From the cell containing the given text, extract its center point as [x, y] coordinate. 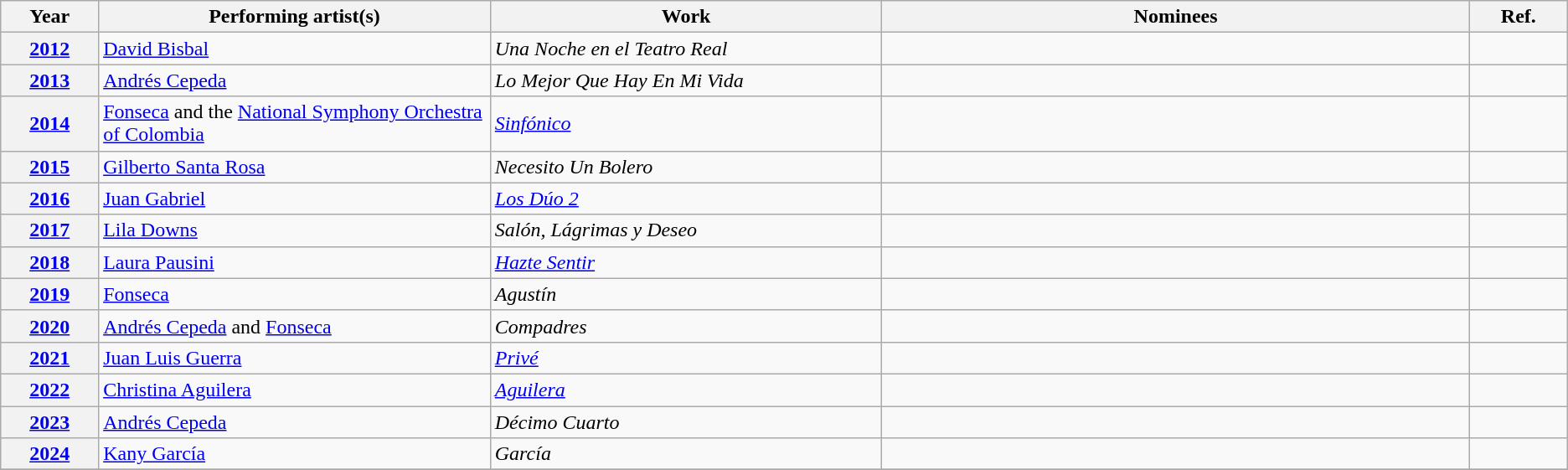
2013 [50, 80]
Una Noche en el Teatro Real [686, 49]
David Bisbal [295, 49]
2015 [50, 167]
Ref. [1518, 17]
Fonseca [295, 294]
Laura Pausini [295, 262]
Gilberto Santa Rosa [295, 167]
Juan Luis Guerra [295, 358]
2012 [50, 49]
Los Dúo 2 [686, 199]
Agustín [686, 294]
2022 [50, 390]
Salón, Lágrimas y Deseo [686, 230]
2024 [50, 454]
Christina Aguilera [295, 390]
2021 [50, 358]
2017 [50, 230]
2016 [50, 199]
Juan Gabriel [295, 199]
Necesito Un Bolero [686, 167]
2018 [50, 262]
2019 [50, 294]
Lo Mejor Que Hay En Mi Vida [686, 80]
Fonseca and the National Symphony Orchestra of Colombia [295, 124]
2020 [50, 326]
Hazte Sentir [686, 262]
Year [50, 17]
Privé [686, 358]
Aguilera [686, 390]
2014 [50, 124]
Décimo Cuarto [686, 421]
Lila Downs [295, 230]
Work [686, 17]
García [686, 454]
Kany García [295, 454]
Compadres [686, 326]
Performing artist(s) [295, 17]
2023 [50, 421]
Sinfónico [686, 124]
Andrés Cepeda and Fonseca [295, 326]
Nominees [1176, 17]
